Provide the (x, y) coordinate of the cell's center where the given text is located.  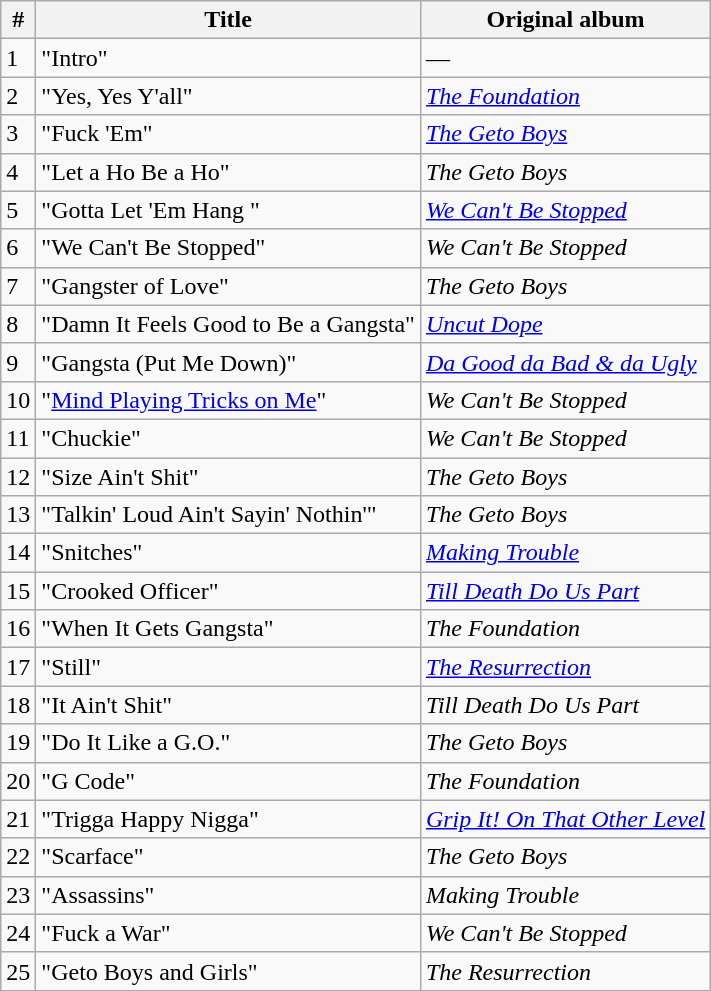
15 (18, 591)
3 (18, 134)
"Assassins" (228, 895)
1 (18, 58)
"Yes, Yes Y'all" (228, 96)
13 (18, 515)
"Damn It Feels Good to Be a Gangsta" (228, 324)
11 (18, 438)
"We Can't Be Stopped" (228, 248)
20 (18, 781)
"Crooked Officer" (228, 591)
"Snitches" (228, 553)
"Scarface" (228, 857)
12 (18, 477)
"Trigga Happy Nigga" (228, 819)
"Geto Boys and Girls" (228, 971)
Original album (565, 20)
23 (18, 895)
"Do It Like a G.O." (228, 743)
"Still" (228, 667)
"Chuckie" (228, 438)
"Let a Ho Be a Ho" (228, 172)
25 (18, 971)
14 (18, 553)
2 (18, 96)
"Gangsta (Put Me Down)" (228, 362)
"Gangster of Love" (228, 286)
9 (18, 362)
"Gotta Let 'Em Hang " (228, 210)
10 (18, 400)
"It Ain't Shit" (228, 705)
24 (18, 933)
"Fuck 'Em" (228, 134)
— (565, 58)
"Talkin' Loud Ain't Sayin' Nothin'" (228, 515)
18 (18, 705)
"Intro" (228, 58)
"G Code" (228, 781)
16 (18, 629)
4 (18, 172)
# (18, 20)
"Fuck a War" (228, 933)
Grip It! On That Other Level (565, 819)
22 (18, 857)
Title (228, 20)
"When It Gets Gangsta" (228, 629)
17 (18, 667)
"Mind Playing Tricks on Me" (228, 400)
5 (18, 210)
21 (18, 819)
6 (18, 248)
Uncut Dope (565, 324)
7 (18, 286)
8 (18, 324)
"Size Ain't Shit" (228, 477)
Da Good da Bad & da Ugly (565, 362)
19 (18, 743)
